From the cell containing the given text, extract its center point as [x, y] coordinate. 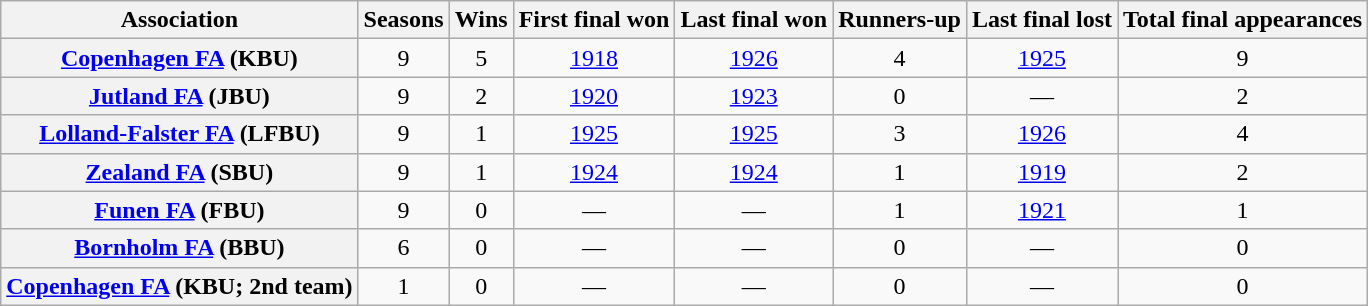
First final won [594, 20]
1923 [754, 96]
Wins [481, 20]
Association [180, 20]
5 [481, 58]
1918 [594, 58]
Jutland FA (JBU) [180, 96]
Runners-up [900, 20]
Bornholm FA (BBU) [180, 248]
Zealand FA (SBU) [180, 172]
Copenhagen FA (KBU) [180, 58]
1921 [1042, 210]
1920 [594, 96]
Last final lost [1042, 20]
Total final appearances [1243, 20]
3 [900, 134]
Copenhagen FA (KBU; 2nd team) [180, 286]
6 [404, 248]
1919 [1042, 172]
Last final won [754, 20]
Lolland-Falster FA (LFBU) [180, 134]
Seasons [404, 20]
Funen FA (FBU) [180, 210]
